Identify which cell holds the provided text, then report its (x, y) central coordinate. 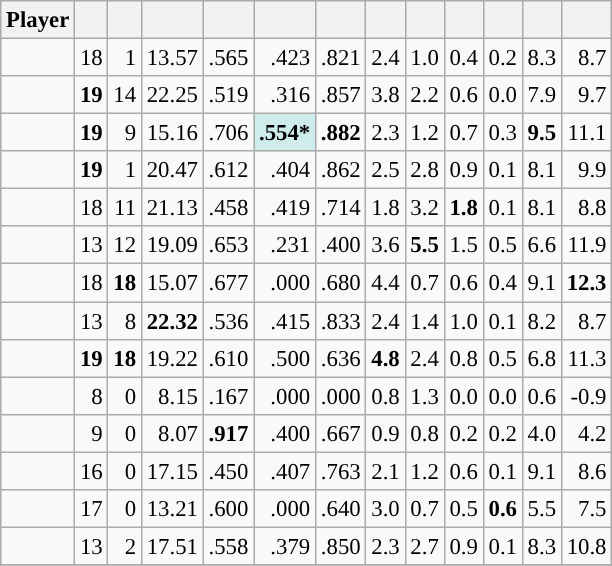
.763 (341, 471)
.600 (228, 509)
4.4 (386, 283)
.706 (228, 133)
13.21 (172, 509)
.917 (228, 433)
8.07 (172, 433)
.850 (341, 546)
11.1 (586, 133)
.821 (341, 58)
6.8 (542, 358)
3.8 (386, 95)
2 (124, 546)
.379 (285, 546)
16 (92, 471)
.680 (341, 283)
6.6 (542, 245)
2.5 (386, 170)
.423 (285, 58)
2.8 (424, 170)
.640 (341, 509)
7.5 (586, 509)
.419 (285, 208)
17.15 (172, 471)
11.9 (586, 245)
9.5 (542, 133)
-0.9 (586, 396)
22.32 (172, 321)
.500 (285, 358)
.450 (228, 471)
17.51 (172, 546)
.610 (228, 358)
22.25 (172, 95)
3.0 (386, 509)
4.2 (586, 433)
3.2 (424, 208)
.316 (285, 95)
.677 (228, 283)
.536 (228, 321)
2.7 (424, 546)
.404 (285, 170)
.167 (228, 396)
.407 (285, 471)
8.15 (172, 396)
11 (124, 208)
12.3 (586, 283)
.714 (341, 208)
.636 (341, 358)
.653 (228, 245)
19.09 (172, 245)
20.47 (172, 170)
2.2 (424, 95)
21.13 (172, 208)
.415 (285, 321)
19.22 (172, 358)
0.3 (502, 133)
.882 (341, 133)
4.0 (542, 433)
15.07 (172, 283)
4.8 (386, 358)
1.4 (424, 321)
9.9 (586, 170)
.667 (341, 433)
.565 (228, 58)
.612 (228, 170)
9.7 (586, 95)
3.6 (386, 245)
.554* (285, 133)
10.8 (586, 546)
.519 (228, 95)
12 (124, 245)
Player (38, 20)
.558 (228, 546)
.833 (341, 321)
7.9 (542, 95)
.458 (228, 208)
.857 (341, 95)
8.6 (586, 471)
11.3 (586, 358)
13.57 (172, 58)
1.3 (424, 396)
14 (124, 95)
15.16 (172, 133)
1.5 (464, 245)
8.2 (542, 321)
.231 (285, 245)
8.8 (586, 208)
17 (92, 509)
2.1 (386, 471)
.862 (341, 170)
